Extract the [x, y] coordinate from the center of the cell holding the provided text.  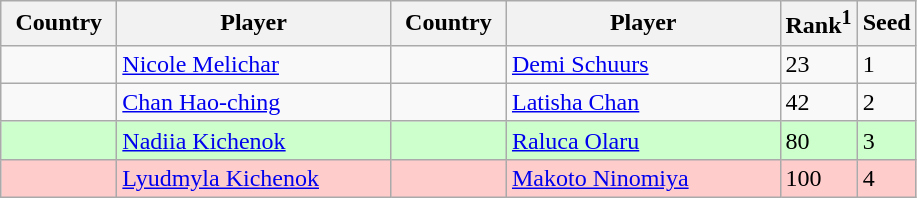
80 [818, 140]
4 [886, 178]
Latisha Chan [643, 102]
Raluca Olaru [643, 140]
Seed [886, 24]
Chan Hao-ching [254, 102]
Nadiia Kichenok [254, 140]
Rank1 [818, 24]
Nicole Melichar [254, 64]
Demi Schuurs [643, 64]
23 [818, 64]
42 [818, 102]
2 [886, 102]
3 [886, 140]
Makoto Ninomiya [643, 178]
1 [886, 64]
Lyudmyla Kichenok [254, 178]
100 [818, 178]
